Search for the cell housing the specified text and yield its [x, y] center coordinate. 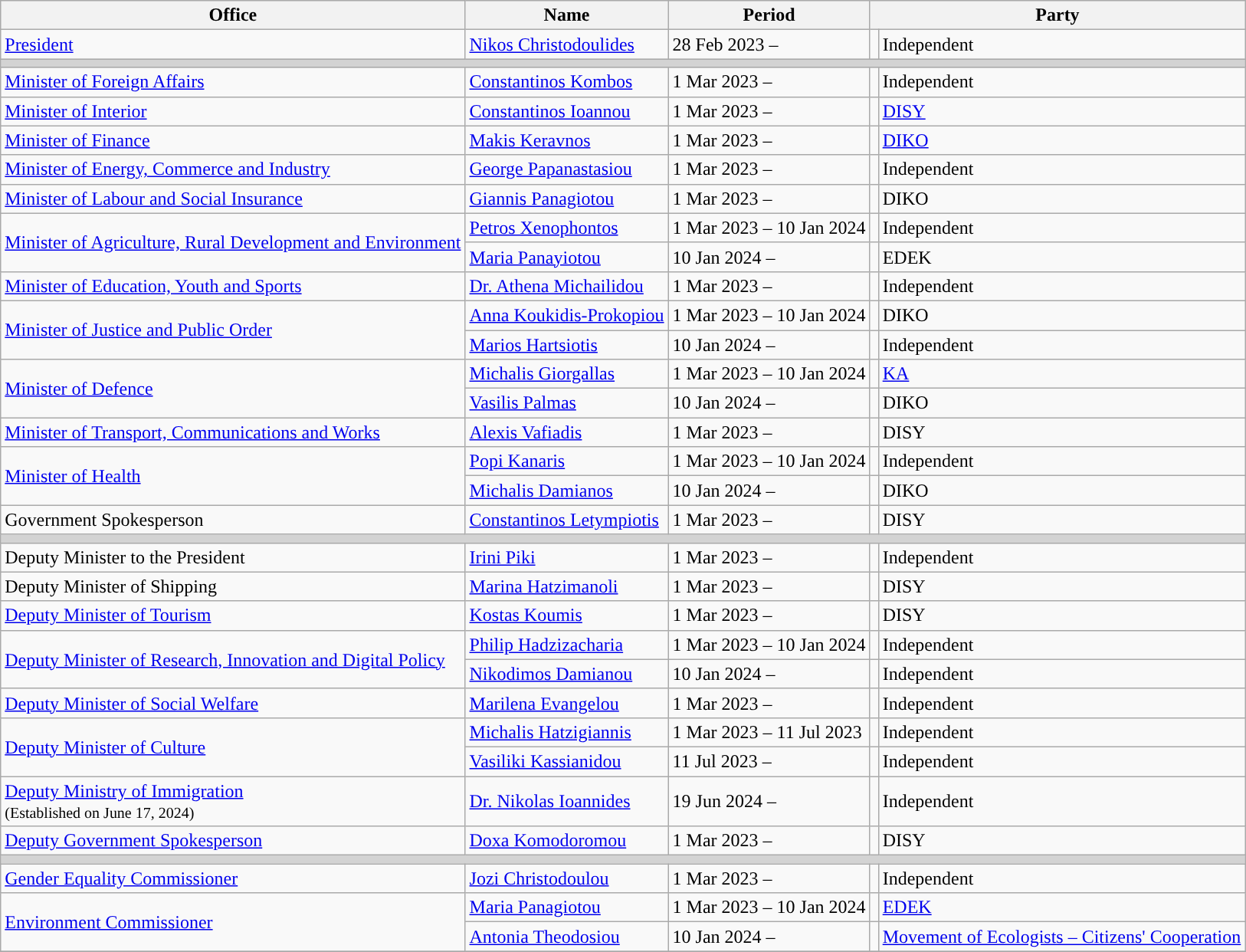
Name [567, 15]
Maria Panayiotou [567, 257]
Minister of Interior [233, 111]
Deputy Minister to the President [233, 557]
Marilena Evangelou [567, 703]
Petros Xenophontos [567, 228]
President [233, 44]
Minister of Transport, Communications and Works [233, 432]
Period [769, 15]
Popi Kanaris [567, 461]
Giannis Panagiotou [567, 199]
Irini Piki [567, 557]
1 Mar 2023 – 11 Jul 2023 [769, 732]
Alexis Vafiadis [567, 432]
Minister of Defence [233, 389]
Nikodimos Damianou [567, 674]
Marios Hartsiotis [567, 344]
Michalis Damianos [567, 491]
Deputy Minister of Research, Innovation and Digital Policy [233, 659]
Maria Panagiotou [567, 908]
Minister of Foreign Affairs [233, 82]
Deputy Minister of Shipping [233, 586]
11 Jul 2023 – [769, 761]
Minister of Health [233, 476]
Vasilis Palmas [567, 403]
Minister of Labour and Social Insurance [233, 199]
George Papanastasiou [567, 169]
19 Jun 2024 – [769, 800]
Nikos Christodoulides [567, 44]
Office [233, 15]
Michalis Hatzigiannis [567, 732]
Minister of Finance [233, 140]
Constantinos Kombos [567, 82]
Government Spokesperson [233, 520]
Kostas Koumis [567, 616]
28 Feb 2023 – [769, 44]
Minister of Energy, Commerce and Industry [233, 169]
Minister of Education, Youth and Sports [233, 286]
Constantinos Ioannou [567, 111]
Philip Hadzizacharia [567, 645]
Deputy Ministry of Immigration(Established on June 17, 2024) [233, 800]
KA [1062, 374]
Doxa Komodoromou [567, 841]
Dr. Athena Michailidou [567, 286]
Michalis Giorgallas [567, 374]
Deputy Minister of Social Welfare [233, 703]
Environment Commissioner [233, 922]
Jozi Christodoulou [567, 878]
Deputy Minister of Culture [233, 747]
Marina Hatzimanoli [567, 586]
Constantinos Letympiotis [567, 520]
Vasiliki Kassianidou [567, 761]
Gender Equality Commissioner [233, 878]
Makis Keravnos [567, 140]
Dr. Nikolas Ioannides [567, 800]
Antonia Theodosiou [567, 937]
Deputy Minister of Tourism [233, 616]
Deputy Government Spokesperson [233, 841]
Minister of Agriculture, Rural Development and Environment [233, 242]
Movement of Ecologists – Citizens' Cooperation [1062, 937]
Anna Koukidis-Prokopiou [567, 315]
Minister of Justice and Public Order [233, 330]
Party [1057, 15]
